Output the (X, Y) coordinate of the center of the cell containing the given text.  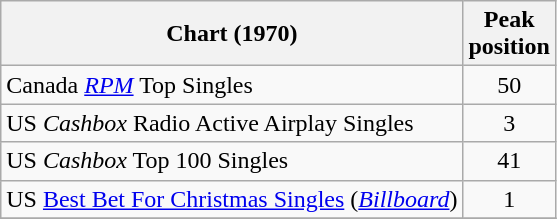
US Cashbox Radio Active Airplay Singles (232, 123)
41 (509, 161)
Canada RPM Top Singles (232, 85)
1 (509, 199)
US Cashbox Top 100 Singles (232, 161)
Chart (1970) (232, 34)
Peakposition (509, 34)
US Best Bet For Christmas Singles (Billboard) (232, 199)
50 (509, 85)
3 (509, 123)
